Output the (x, y) coordinate of the center of the cell containing the given text.  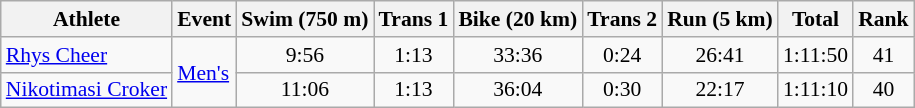
Nikotimasi Croker (86, 90)
11:06 (304, 90)
26:41 (720, 55)
1:11:50 (816, 55)
Bike (20 km) (518, 19)
Trans 2 (622, 19)
Athlete (86, 19)
Rank (884, 19)
Rhys Cheer (86, 55)
0:24 (622, 55)
Trans 1 (414, 19)
Total (816, 19)
Men's (204, 72)
41 (884, 55)
1:11:10 (816, 90)
33:36 (518, 55)
Event (204, 19)
Run (5 km) (720, 19)
9:56 (304, 55)
0:30 (622, 90)
36:04 (518, 90)
Swim (750 m) (304, 19)
40 (884, 90)
22:17 (720, 90)
